From the cell containing the given text, extract its center point as (X, Y) coordinate. 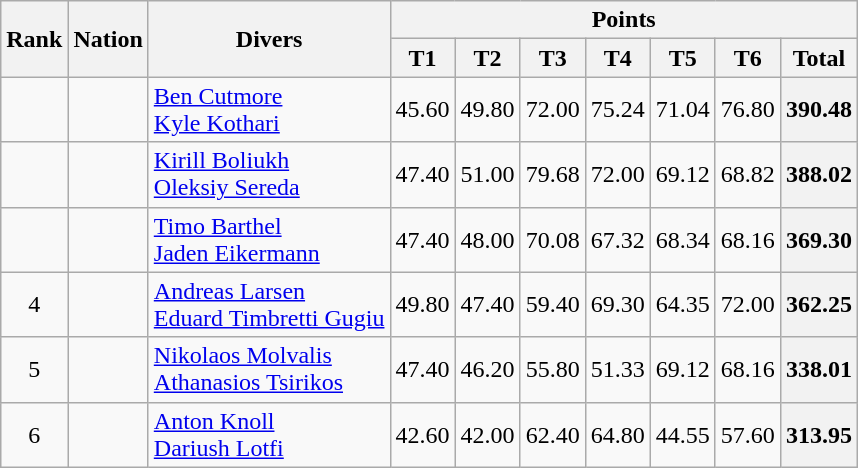
Rank (34, 39)
70.08 (552, 240)
390.48 (818, 110)
369.30 (818, 240)
42.60 (422, 434)
Divers (269, 39)
64.35 (682, 304)
6 (34, 434)
T1 (422, 58)
338.01 (818, 370)
Timo BarthelJaden Eikermann (269, 240)
T3 (552, 58)
67.32 (618, 240)
76.80 (748, 110)
T6 (748, 58)
Total (818, 58)
4 (34, 304)
Anton KnollDariush Lotfi (269, 434)
51.33 (618, 370)
313.95 (818, 434)
68.34 (682, 240)
64.80 (618, 434)
68.82 (748, 174)
5 (34, 370)
62.40 (552, 434)
45.60 (422, 110)
55.80 (552, 370)
57.60 (748, 434)
T4 (618, 58)
Points (624, 20)
T2 (488, 58)
Andreas LarsenEduard Timbretti Gugiu (269, 304)
44.55 (682, 434)
59.40 (552, 304)
48.00 (488, 240)
362.25 (818, 304)
Nation (108, 39)
71.04 (682, 110)
Kirill BoliukhOleksiy Sereda (269, 174)
Ben CutmoreKyle Kothari (269, 110)
Nikolaos MolvalisAthanasios Tsirikos (269, 370)
T5 (682, 58)
75.24 (618, 110)
388.02 (818, 174)
79.68 (552, 174)
46.20 (488, 370)
42.00 (488, 434)
51.00 (488, 174)
69.30 (618, 304)
